For the text-containing cell, return its midpoint in [x, y] coordinate format. 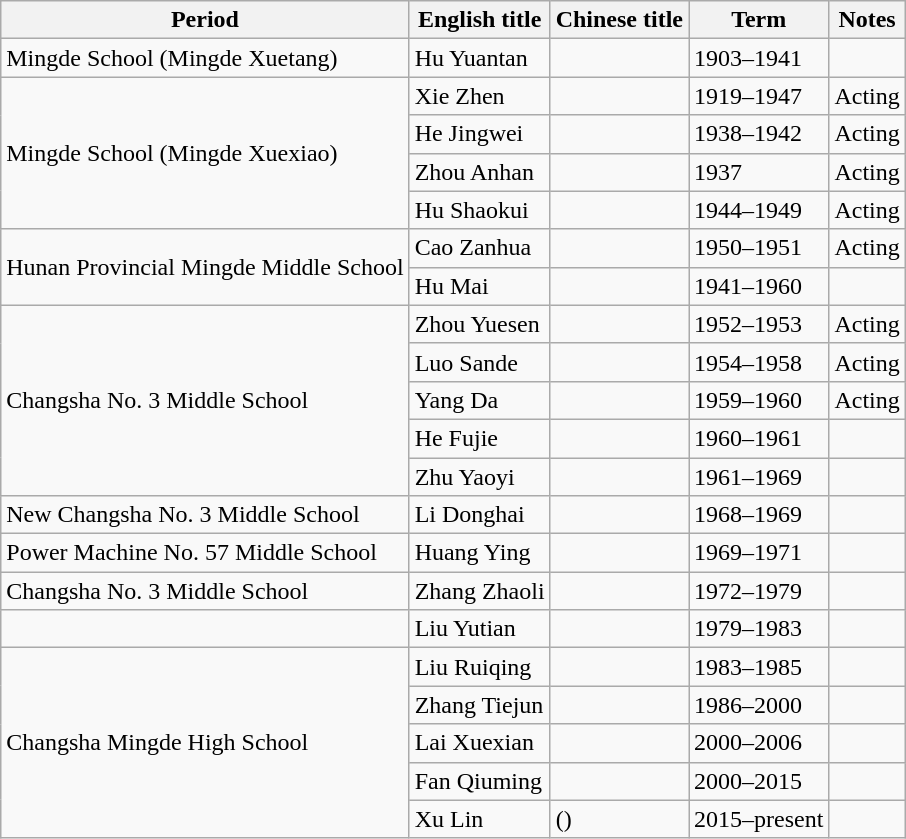
1961–1969 [758, 477]
2015–present [758, 819]
English title [480, 20]
Liu Yutian [480, 629]
He Jingwei [480, 134]
Zhang Zhaoli [480, 591]
Fan Qiuming [480, 781]
Chinese title [619, 20]
1986–2000 [758, 705]
Power Machine No. 57 Middle School [205, 553]
He Fujie [480, 438]
1969–1971 [758, 553]
Lai Xuexian [480, 743]
Liu Ruiqing [480, 667]
1983–1985 [758, 667]
Li Donghai [480, 515]
Zhu Yaoyi [480, 477]
Hunan Provincial Mingde Middle School [205, 267]
Zhou Anhan [480, 172]
Yang Da [480, 400]
Zhou Yuesen [480, 324]
Notes [867, 20]
1950–1951 [758, 248]
1952–1953 [758, 324]
New Changsha No. 3 Middle School [205, 515]
2000–2006 [758, 743]
1903–1941 [758, 58]
Changsha Mingde High School [205, 743]
1937 [758, 172]
Hu Yuantan [480, 58]
Period [205, 20]
1941–1960 [758, 286]
Luo Sande [480, 362]
Hu Mai [480, 286]
1959–1960 [758, 400]
1919–1947 [758, 96]
1960–1961 [758, 438]
1972–1979 [758, 591]
Mingde School (Mingde Xuetang) [205, 58]
1954–1958 [758, 362]
Mingde School (Mingde Xuexiao) [205, 153]
Xu Lin [480, 819]
() [619, 819]
Hu Shaokui [480, 210]
Xie Zhen [480, 96]
Huang Ying [480, 553]
Term [758, 20]
1979–1983 [758, 629]
Zhang Tiejun [480, 705]
1944–1949 [758, 210]
Cao Zanhua [480, 248]
1968–1969 [758, 515]
1938–1942 [758, 134]
2000–2015 [758, 781]
